Extract the [X, Y] coordinate from the center of the cell holding the provided text.  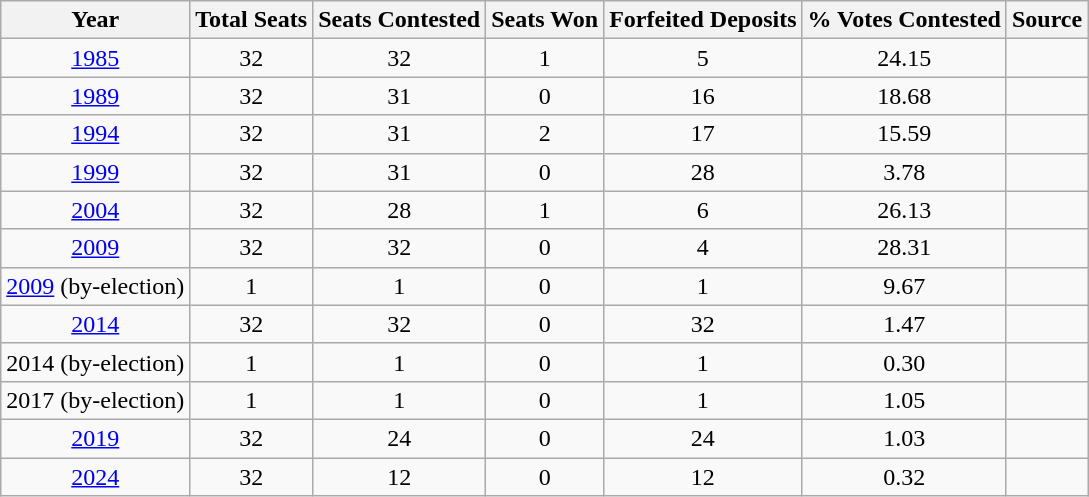
2014 (by-election) [96, 362]
1985 [96, 58]
15.59 [904, 134]
1.05 [904, 400]
0.30 [904, 362]
1999 [96, 172]
9.67 [904, 286]
Year [96, 20]
1.03 [904, 438]
3.78 [904, 172]
Total Seats [252, 20]
% Votes Contested [904, 20]
2014 [96, 324]
26.13 [904, 210]
6 [703, 210]
28.31 [904, 248]
1989 [96, 96]
5 [703, 58]
4 [703, 248]
16 [703, 96]
2017 (by-election) [96, 400]
2019 [96, 438]
Source [1046, 20]
18.68 [904, 96]
Seats Contested [400, 20]
Seats Won [545, 20]
0.32 [904, 477]
24.15 [904, 58]
1994 [96, 134]
2009 (by-election) [96, 286]
1.47 [904, 324]
2004 [96, 210]
2 [545, 134]
2024 [96, 477]
17 [703, 134]
2009 [96, 248]
Forfeited Deposits [703, 20]
